Provide the [x, y] coordinate of the cell's center where the given text is located.  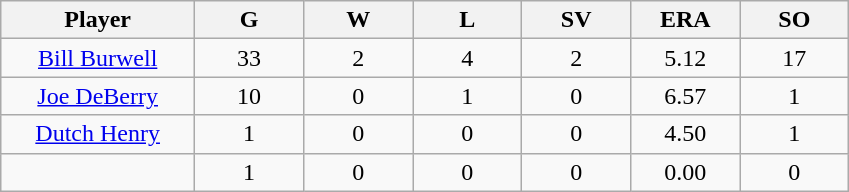
Dutch Henry [98, 134]
Player [98, 20]
W [358, 20]
0.00 [686, 172]
17 [794, 58]
SV [576, 20]
Joe DeBerry [98, 96]
4 [468, 58]
6.57 [686, 96]
SO [794, 20]
10 [250, 96]
5.12 [686, 58]
33 [250, 58]
ERA [686, 20]
4.50 [686, 134]
L [468, 20]
Bill Burwell [98, 58]
G [250, 20]
